Capture the cell that displays the provided text and extract its (X, Y) central coordinate. 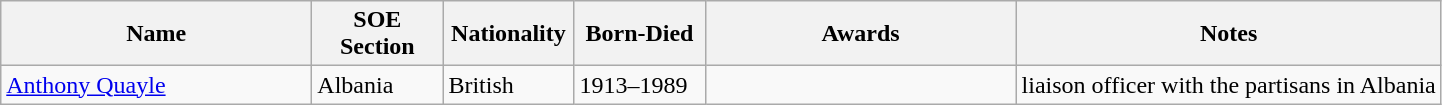
Awards (860, 34)
Anthony Quayle (156, 85)
British (508, 85)
Albania (378, 85)
Name (156, 34)
Notes (1228, 34)
Born-Died (640, 34)
1913–1989 (640, 85)
liaison officer with the partisans in Albania (1228, 85)
SOE Section (378, 34)
Nationality (508, 34)
